For the text-containing cell, return its midpoint in (X, Y) coordinate format. 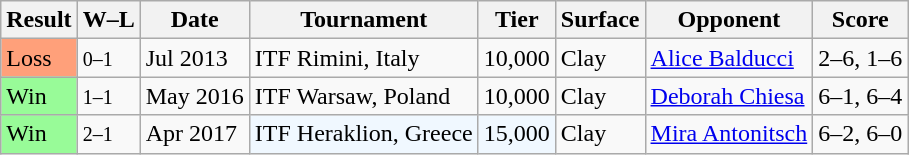
Mira Antonitsch (729, 134)
Tier (516, 20)
Jul 2013 (194, 58)
ITF Warsaw, Poland (364, 96)
1–1 (108, 96)
Loss (39, 58)
May 2016 (194, 96)
6–1, 6–4 (860, 96)
2–1 (108, 134)
Alice Balducci (729, 58)
0–1 (108, 58)
ITF Heraklion, Greece (364, 134)
2–6, 1–6 (860, 58)
ITF Rimini, Italy (364, 58)
Surface (600, 20)
W–L (108, 20)
6–2, 6–0 (860, 134)
Tournament (364, 20)
15,000 (516, 134)
Apr 2017 (194, 134)
Score (860, 20)
Date (194, 20)
Deborah Chiesa (729, 96)
Opponent (729, 20)
Result (39, 20)
